From the cell containing the given text, extract its center point as (x, y) coordinate. 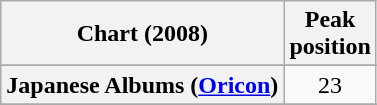
Japanese Albums (Oricon) (142, 85)
Chart (2008) (142, 34)
23 (330, 85)
Peakposition (330, 34)
